Return (X, Y) of the center of cell containing provided text 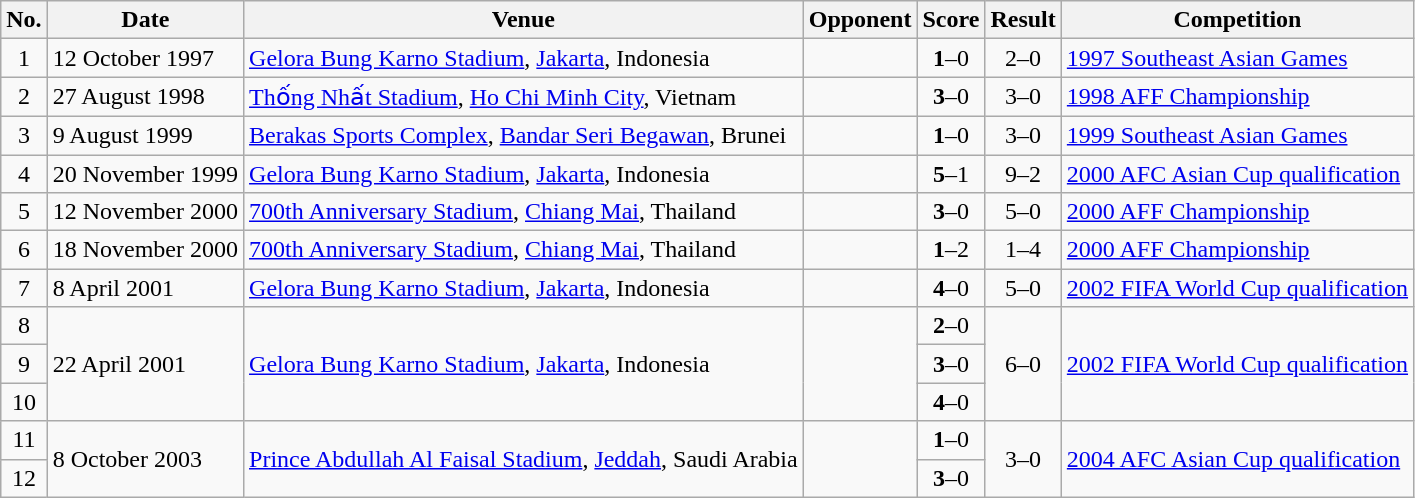
12 October 1997 (145, 58)
5–1 (951, 173)
4 (24, 173)
1 (24, 58)
8 (24, 326)
3 (24, 135)
22 April 2001 (145, 364)
Thống Nhất Stadium, Ho Chi Minh City, Vietnam (524, 97)
Venue (524, 20)
1997 Southeast Asian Games (1237, 58)
10 (24, 402)
Score (951, 20)
1–4 (1023, 250)
1–2 (951, 250)
8 April 2001 (145, 288)
Competition (1237, 20)
2000 AFC Asian Cup qualification (1237, 173)
27 August 1998 (145, 97)
12 November 2000 (145, 212)
9–2 (1023, 173)
12 (24, 478)
9 August 1999 (145, 135)
Opponent (860, 20)
6 (24, 250)
1999 Southeast Asian Games (1237, 135)
2004 AFC Asian Cup qualification (1237, 459)
2 (24, 97)
11 (24, 440)
Date (145, 20)
9 (24, 364)
8 October 2003 (145, 459)
6–0 (1023, 364)
18 November 2000 (145, 250)
7 (24, 288)
1998 AFF Championship (1237, 97)
5 (24, 212)
Result (1023, 20)
No. (24, 20)
Prince Abdullah Al Faisal Stadium, Jeddah, Saudi Arabia (524, 459)
20 November 1999 (145, 173)
Berakas Sports Complex, Bandar Seri Begawan, Brunei (524, 135)
